Return the (X, Y) coordinate for the center point of the cell that contains the specified text.  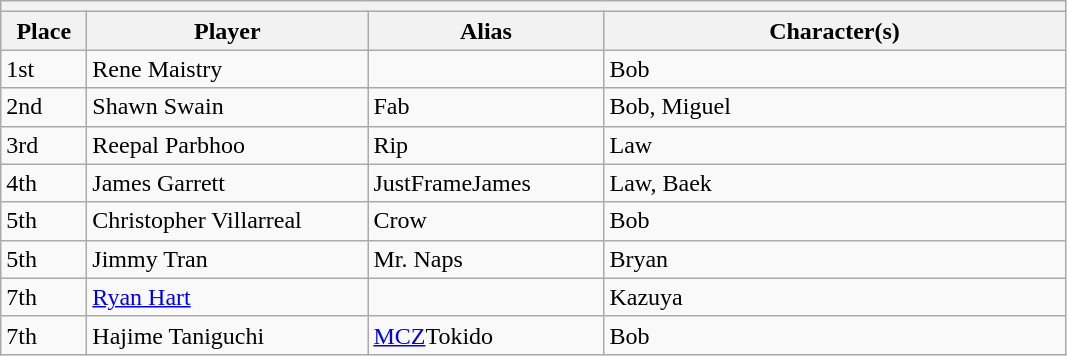
Character(s) (834, 31)
Ryan Hart (228, 297)
4th (44, 183)
Bryan (834, 259)
Reepal Parbhoo (228, 145)
1st (44, 69)
Shawn Swain (228, 107)
Rene Maistry (228, 69)
Christopher Villarreal (228, 221)
Kazuya (834, 297)
Alias (486, 31)
Mr. Naps (486, 259)
Player (228, 31)
Rip (486, 145)
Bob, Miguel (834, 107)
Law (834, 145)
Place (44, 31)
Crow (486, 221)
Law, Baek (834, 183)
Jimmy Tran (228, 259)
James Garrett (228, 183)
Hajime Taniguchi (228, 335)
JustFrameJames (486, 183)
3rd (44, 145)
Fab (486, 107)
2nd (44, 107)
MCZTokido (486, 335)
